Capture the cell that displays the provided text and extract its (x, y) central coordinate. 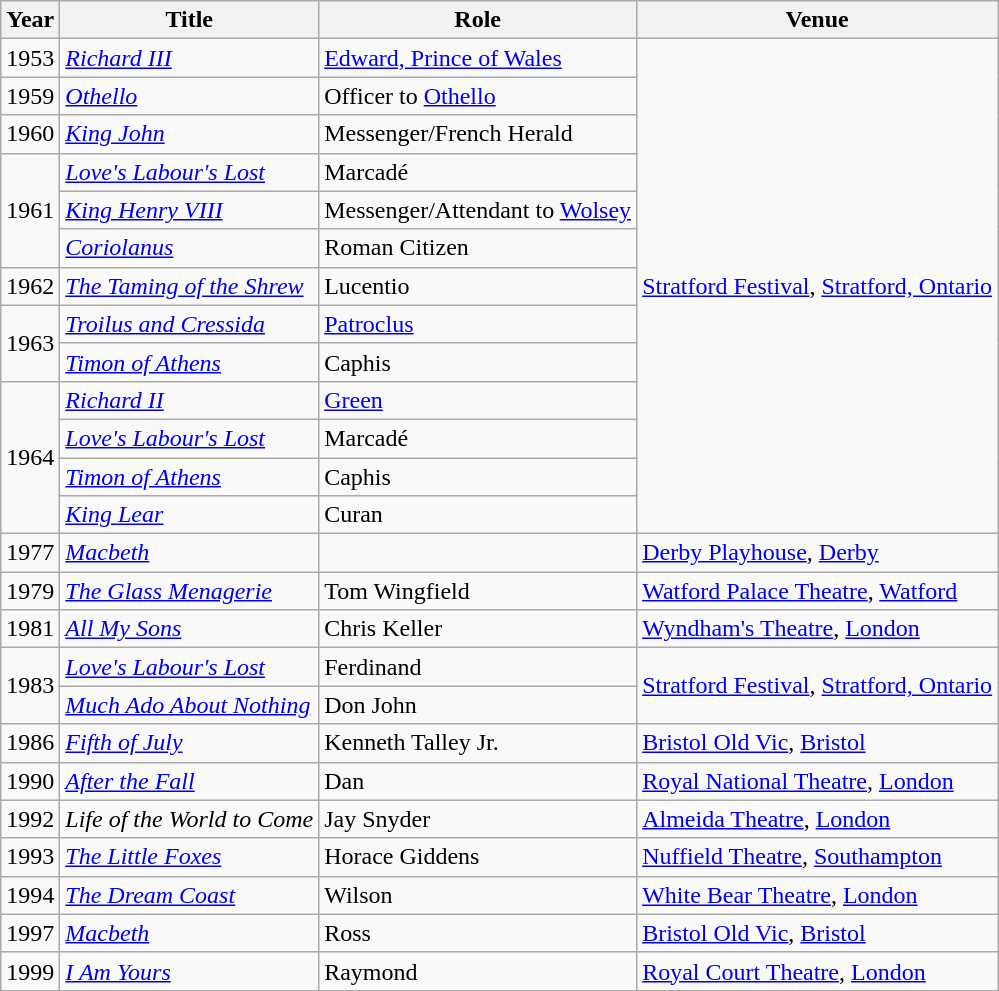
King Lear (190, 515)
1994 (30, 895)
1997 (30, 933)
1983 (30, 686)
Messenger/French Herald (478, 134)
After the Fall (190, 781)
1979 (30, 591)
The Dream Coast (190, 895)
Wilson (478, 895)
White Bear Theatre, London (818, 895)
Patroclus (478, 324)
Richard II (190, 400)
1953 (30, 58)
1990 (30, 781)
King John (190, 134)
Role (478, 20)
Dan (478, 781)
Title (190, 20)
1981 (30, 629)
Roman Citizen (478, 248)
Lucentio (478, 286)
Derby Playhouse, Derby (818, 553)
Ferdinand (478, 667)
Othello (190, 96)
1977 (30, 553)
Venue (818, 20)
Ross (478, 933)
1963 (30, 343)
The Glass Menagerie (190, 591)
Edward, Prince of Wales (478, 58)
King Henry VIII (190, 210)
Officer to Othello (478, 96)
Almeida Theatre, London (818, 819)
1993 (30, 857)
Troilus and Cressida (190, 324)
Messenger/Attendant to Wolsey (478, 210)
Wyndham's Theatre, London (818, 629)
The Taming of the Shrew (190, 286)
Royal Court Theatre, London (818, 971)
1959 (30, 96)
Richard III (190, 58)
Royal National Theatre, London (818, 781)
The Little Foxes (190, 857)
Coriolanus (190, 248)
Life of the World to Come (190, 819)
Watford Palace Theatre, Watford (818, 591)
I Am Yours (190, 971)
1992 (30, 819)
Horace Giddens (478, 857)
Fifth of July (190, 743)
Year (30, 20)
Don John (478, 705)
1961 (30, 210)
1999 (30, 971)
Nuffield Theatre, Southampton (818, 857)
Raymond (478, 971)
Much Ado About Nothing (190, 705)
Tom Wingfield (478, 591)
1986 (30, 743)
Kenneth Talley Jr. (478, 743)
Curan (478, 515)
All My Sons (190, 629)
1962 (30, 286)
Chris Keller (478, 629)
1960 (30, 134)
1964 (30, 457)
Jay Snyder (478, 819)
Green (478, 400)
